Return (X, Y) of the center of cell containing provided text 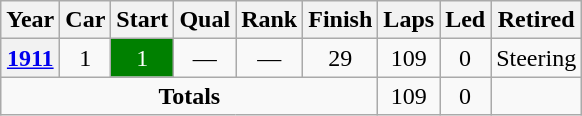
Led (466, 20)
Laps (409, 20)
Finish (340, 20)
Start (142, 20)
29 (340, 58)
Year (30, 20)
Car (86, 20)
Qual (205, 20)
1911 (30, 58)
Retired (536, 20)
Totals (190, 96)
Rank (270, 20)
Steering (536, 58)
